For the text-containing cell, return its midpoint in [x, y] coordinate format. 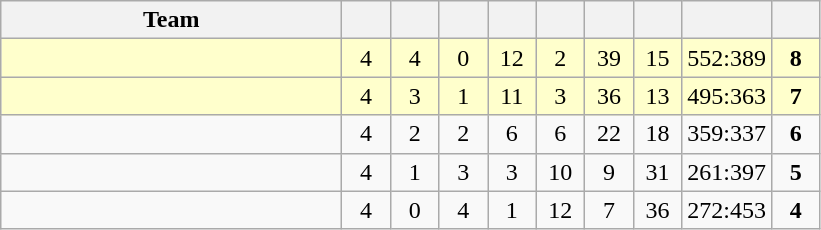
22 [610, 134]
5 [796, 172]
8 [796, 58]
495:363 [727, 96]
261:397 [727, 172]
39 [610, 58]
552:389 [727, 58]
272:453 [727, 210]
13 [658, 96]
15 [658, 58]
11 [512, 96]
31 [658, 172]
Team [172, 20]
10 [560, 172]
9 [610, 172]
18 [658, 134]
359:337 [727, 134]
